Detect which cell encompasses the target text, then output its [x, y] center coordinate. 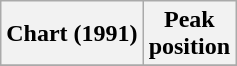
Peakposition [189, 34]
Chart (1991) [72, 34]
